Extract the [x, y] coordinate from the center of the cell holding the provided text.  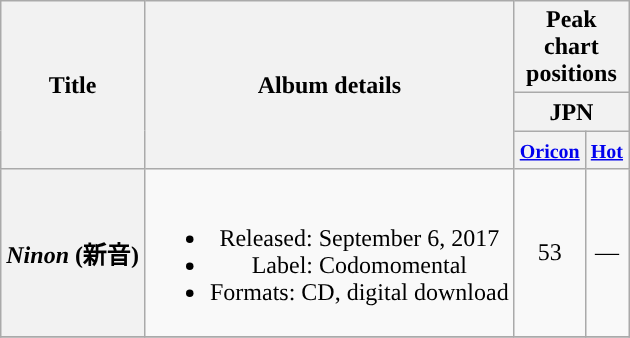
Oricon [550, 150]
53 [550, 252]
Album details [329, 85]
Peak chart positions [571, 47]
— [606, 252]
Title [73, 85]
Hot [606, 150]
Ninon (新音) [73, 252]
JPN [571, 112]
Released: September 6, 2017Label: CodomomentalFormats: CD, digital download [329, 252]
